Extract the [X, Y] coordinate from the center of the cell holding the provided text.  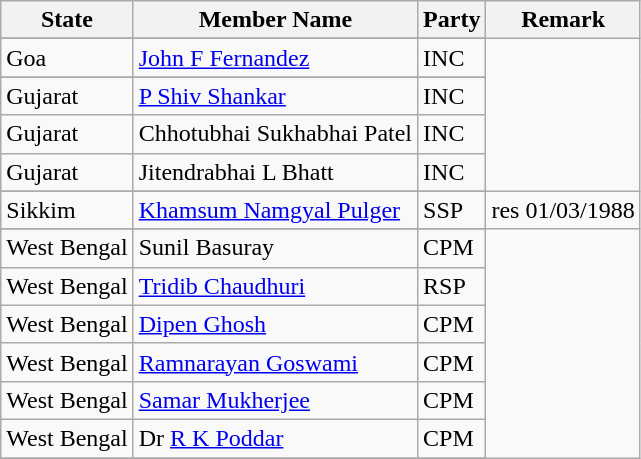
Tridib Chaudhuri [275, 286]
Dipen Ghosh [275, 324]
Sunil Basuray [275, 248]
State [67, 20]
John F Fernandez [275, 58]
Party [452, 20]
Khamsum Namgyal Pulger [275, 210]
Ramnarayan Goswami [275, 362]
SSP [452, 210]
Jitendrabhai L Bhatt [275, 172]
Samar Mukherjee [275, 400]
Member Name [275, 20]
res 01/03/1988 [563, 210]
Chhotubhai Sukhabhai Patel [275, 134]
RSP [452, 286]
Remark [563, 20]
P Shiv Shankar [275, 96]
Goa [67, 58]
Dr R K Poddar [275, 438]
Sikkim [67, 210]
